Extract the (X, Y) coordinate from the center of the cell holding the provided text.  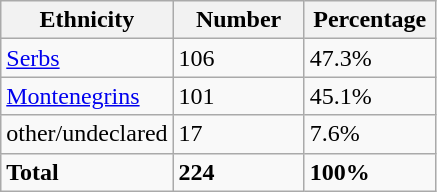
Serbs (87, 58)
Ethnicity (87, 20)
7.6% (370, 134)
101 (238, 96)
Percentage (370, 20)
45.1% (370, 96)
106 (238, 58)
224 (238, 172)
100% (370, 172)
Number (238, 20)
Total (87, 172)
17 (238, 134)
other/undeclared (87, 134)
Montenegrins (87, 96)
47.3% (370, 58)
